Search for the cell housing the specified text and yield its (X, Y) center coordinate. 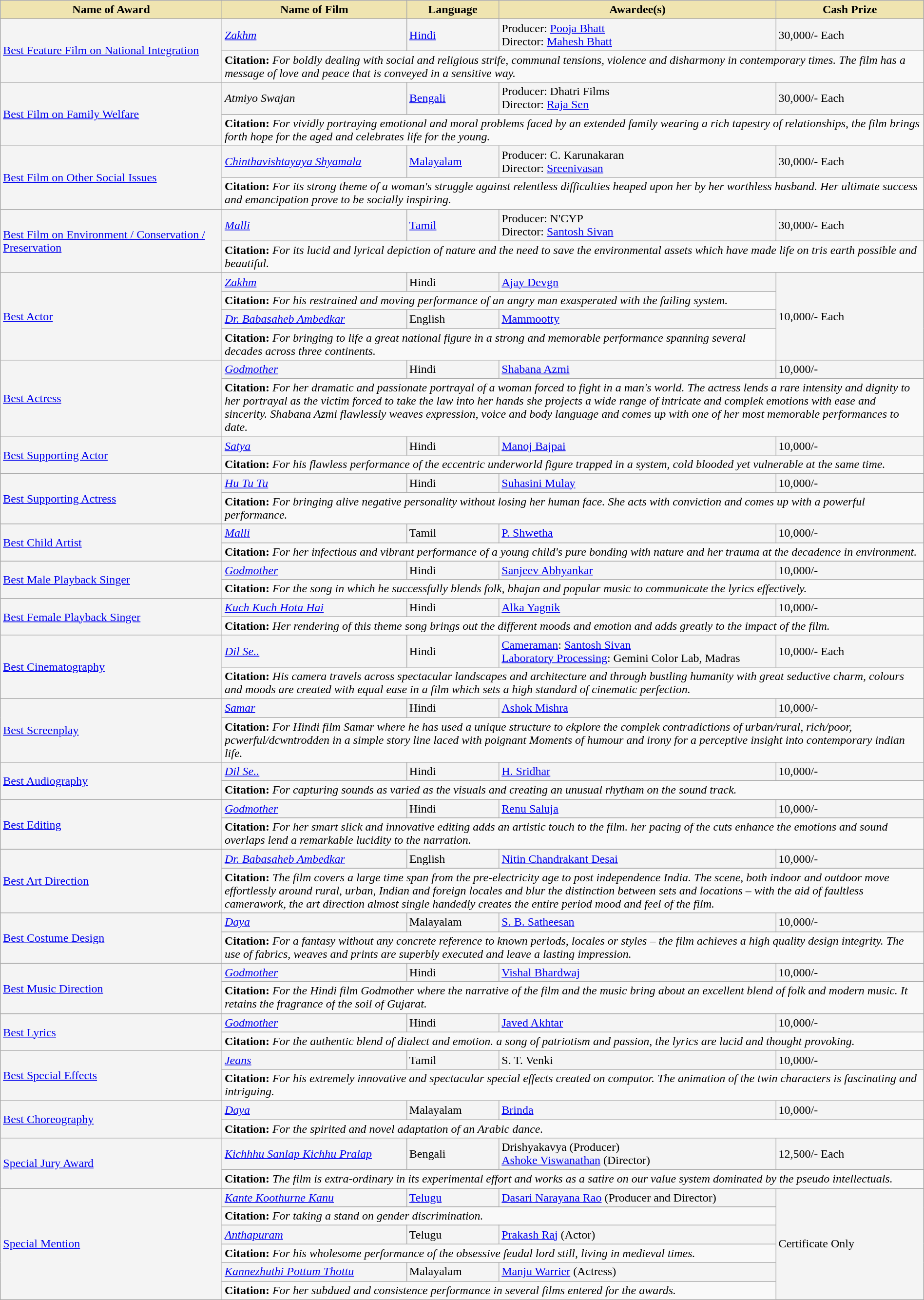
Best Audiography (111, 781)
Citation: For his flawless performance of the eccentric underworld figure trapped in a system, cold blooded yet vulnerable at the same time. (573, 465)
Producer: Pooja BhattDirector: Mahesh Bhatt (637, 35)
Special Jury Award (111, 1163)
Best Female Playback Singer (111, 617)
Best Film on Family Welfare (111, 114)
Citation: For her subdued and consistence performance in several films entered for the awards. (499, 1290)
Ajay Devgn (637, 282)
Best Supporting Actress (111, 499)
Kichhhu Sanlap Kichhu Pralap (314, 1154)
Best Lyrics (111, 1032)
Best Screenplay (111, 730)
Jeans (314, 1060)
Brinda (637, 1110)
Best Music Direction (111, 989)
Kannezhuthi Pottum Thottu (314, 1272)
Awardee(s) (637, 10)
Javed Akhtar (637, 1023)
Vishal Bhardwaj (637, 972)
Best Film on Environment / Conservation / Preservation (111, 241)
Cameraman: Santosh SivanLaboratory Processing: Gemini Color Lab, Madras (637, 651)
H. Sridhar (637, 772)
Best Male Playback Singer (111, 580)
Cash Prize (850, 10)
Producer: Dhatri FilmsDirector: Raja Sen (637, 98)
Atmiyo Swajan (314, 98)
Best Film on Other Social Issues (111, 177)
Hu Tu Tu (314, 483)
12,500/- Each (850, 1154)
P. Shwetha (637, 533)
Alka Yagnik (637, 607)
Shabana Azmi (637, 369)
Kuch Kuch Hota Hai (314, 607)
Citation: For her infectious and vibrant performance of a young child's pure bonding with nature and her trauma at the decadence in environment. (573, 552)
Satya (314, 446)
Certificate Only (850, 1244)
Citation: For the song in which he successfully blends folk, bhajan and popular music to communicate the lyrics effectively. (573, 589)
Renu Saluja (637, 809)
Name of Award (111, 10)
Drishyakavya (Producer)Ashoke Viswanathan (Director) (637, 1154)
Best Actress (111, 399)
Best Costume Design (111, 938)
Suhasini Mulay (637, 483)
Citation: The film is extra-ordinary in its experimental effort and works as a satire on our value system dominated by the pseudo intellectuals. (573, 1179)
Best Choreography (111, 1119)
Prakash Raj (Actor) (637, 1235)
Citation: For the spirited and novel adaptation of an Arabic dance. (573, 1128)
Nitin Chandrakant Desai (637, 859)
Best Cinematography (111, 667)
Manju Warrier (Actress) (637, 1272)
Dasari Narayana Rao (Producer and Director) (637, 1198)
S. B. Satheesan (637, 922)
Best Actor (111, 316)
Language (452, 10)
Citation: For his restrained and moving performance of an angry man exasperated with the failing system. (499, 300)
Producer: C. KarunakaranDirector: Sreenivasan (637, 162)
Samar (314, 708)
Citation: For the authentic blend of dialect and emotion. a song of patriotism and passion, the lyrics are lucid and thought provoking. (573, 1041)
Citation: For bringing alive negative personality without losing her human face. She acts with conviction and comes up with a powerful performance. (573, 508)
Citation: For taking a stand on gender discrimination. (499, 1216)
Ashok Mishra (637, 708)
Citation: For his wholesome performance of the obsessive feudal lord still, living in medieval times. (499, 1253)
Name of Film (314, 10)
Best Art Direction (111, 881)
Chinthavishtayaya Shyamala (314, 162)
Mammootty (637, 319)
Best Special Effects (111, 1075)
Citation: For bringing to life a great national figure in a strong and memorable performance spanning several decades across three continents. (499, 344)
Best Feature Film on National Integration (111, 51)
Citation: Her rendering of this theme song brings out the different moods and emotion and adds greatly to the impact of the film. (573, 626)
Best Child Artist (111, 543)
Sanjeev Abhyankar (637, 570)
Manoj Bajpai (637, 446)
Special Mention (111, 1244)
Citation: For capturing sounds as varied as the visuals and creating an unusual rhytham on the sound track. (573, 790)
Kante Koothurne Kanu (314, 1198)
Best Editing (111, 825)
Producer: N'CYPDirector: Santosh Sivan (637, 225)
S. T. Venki (637, 1060)
Best Supporting Actor (111, 455)
Anthapuram (314, 1235)
